Extract the [X, Y] coordinate from the center of the cell holding the provided text.  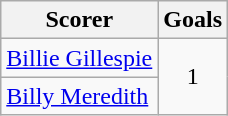
Billy Meredith [80, 96]
Billie Gillespie [80, 58]
Goals [193, 20]
1 [193, 77]
Scorer [80, 20]
